Scan for the cell matching the given text and deliver its (x, y) coordinate at center. 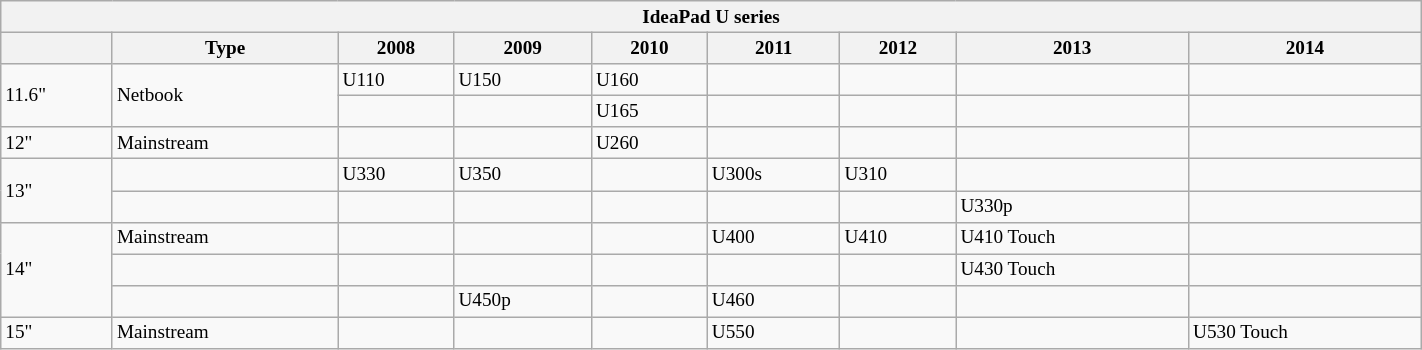
2008 (396, 48)
U430 Touch (1072, 270)
U330 (396, 175)
13" (57, 190)
14" (57, 270)
U260 (649, 143)
U450p (522, 301)
U165 (649, 111)
U530 Touch (1306, 333)
U410 (898, 238)
U350 (522, 175)
U110 (396, 80)
U330p (1072, 206)
2012 (898, 48)
U410 Touch (1072, 238)
11.6" (57, 96)
U460 (774, 301)
U160 (649, 80)
2013 (1072, 48)
2011 (774, 48)
12" (57, 143)
2010 (649, 48)
U150 (522, 80)
2014 (1306, 48)
15" (57, 333)
2009 (522, 48)
U310 (898, 175)
Type (225, 48)
IdeaPad U series (711, 17)
U300s (774, 175)
U400 (774, 238)
U550 (774, 333)
Netbook (225, 96)
